From the cell containing the given text, extract its center point as [X, Y] coordinate. 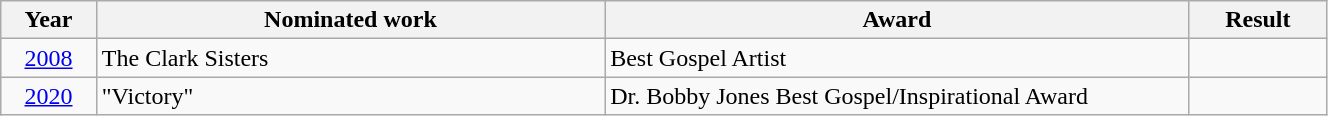
Award [898, 20]
2020 [49, 96]
Result [1258, 20]
2008 [49, 58]
Dr. Bobby Jones Best Gospel/Inspirational Award [898, 96]
Best Gospel Artist [898, 58]
"Victory" [350, 96]
The Clark Sisters [350, 58]
Nominated work [350, 20]
Year [49, 20]
